Return (X, Y) of the center of cell containing provided text 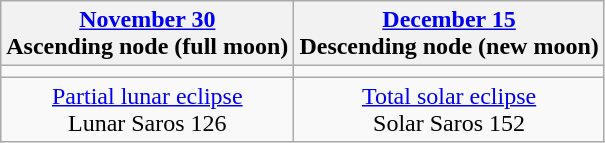
Partial lunar eclipseLunar Saros 126 (148, 110)
November 30Ascending node (full moon) (148, 34)
December 15Descending node (new moon) (449, 34)
Total solar eclipseSolar Saros 152 (449, 110)
